Determine the (x, y) coordinate at the center of the cell enclosing the given text.  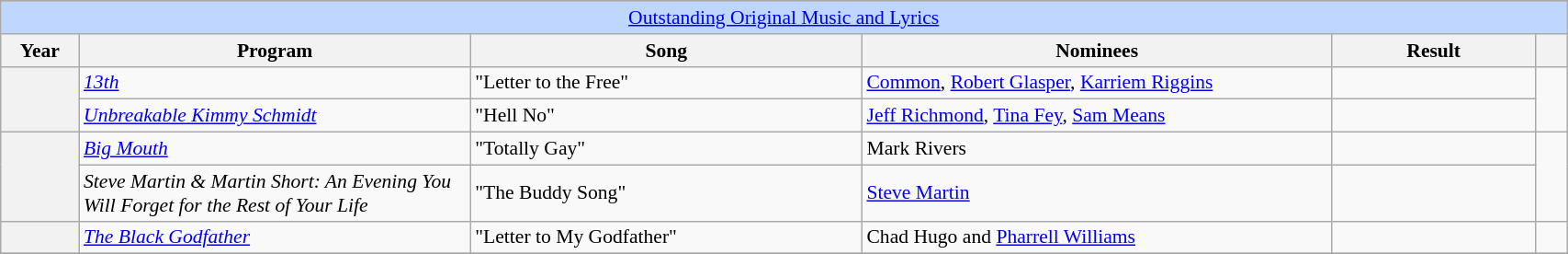
Common, Robert Glasper, Karriem Riggins (1097, 83)
"Letter to the Free" (666, 83)
Steve Martin (1097, 193)
Result (1434, 51)
"Letter to My Godfather" (666, 237)
Song (666, 51)
Outstanding Original Music and Lyrics (784, 17)
Jeff Richmond, Tina Fey, Sam Means (1097, 116)
Big Mouth (275, 149)
"The Buddy Song" (666, 193)
Steve Martin & Martin Short: An Evening You Will Forget for the Rest of Your Life (275, 193)
The Black Godfather (275, 237)
Unbreakable Kimmy Schmidt (275, 116)
Chad Hugo and Pharrell Williams (1097, 237)
Year (40, 51)
Program (275, 51)
"Hell No" (666, 116)
"Totally Gay" (666, 149)
Nominees (1097, 51)
13th (275, 83)
Mark Rivers (1097, 149)
